From the cell containing the given text, extract its center point as [x, y] coordinate. 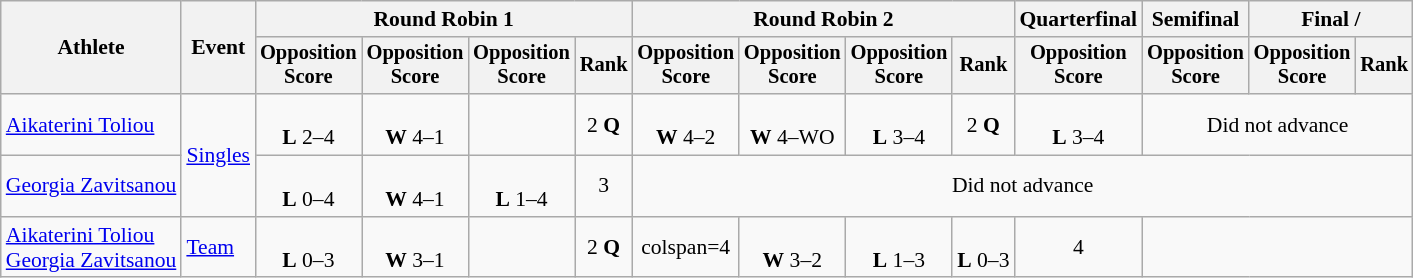
Round Robin 2 [823, 19]
Quarterfinal [1079, 19]
L 1–4 [522, 186]
Athlete [92, 48]
W 4–WO [792, 124]
Singles [218, 155]
3 [604, 186]
Aikaterini Toliou [92, 124]
Georgia Zavitsanou [92, 186]
L 0–4 [308, 186]
W 3–1 [416, 248]
Event [218, 48]
Semifinal [1196, 19]
4 [1079, 248]
W 4–2 [686, 124]
colspan=4 [686, 248]
L 2–4 [308, 124]
W 3–2 [792, 248]
Final / [1331, 19]
Team [218, 248]
Aikaterini ToliouGeorgia Zavitsanou [92, 248]
Round Robin 1 [444, 19]
L 1–3 [900, 248]
